Output the [X, Y] coordinate of the center of the cell containing the given text.  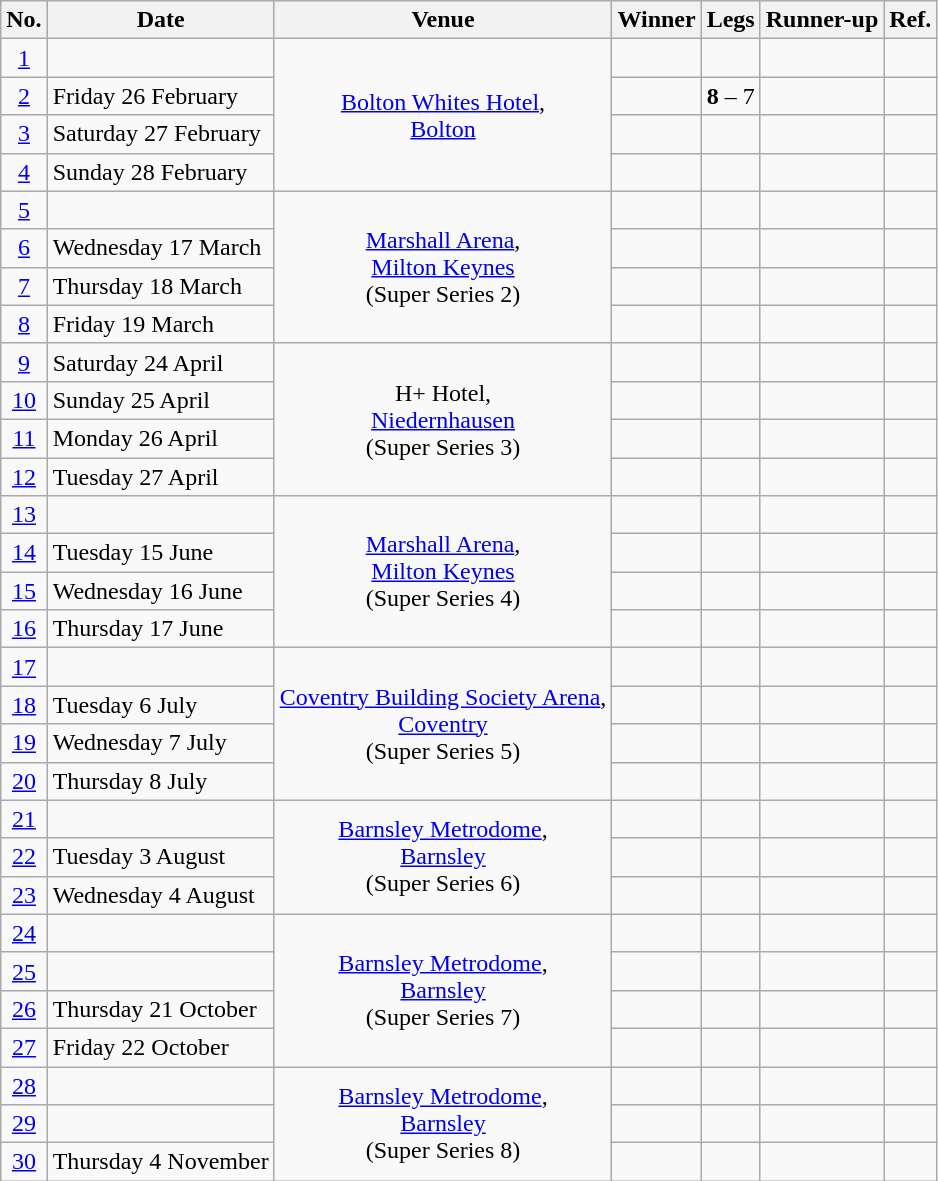
Tuesday 27 April [160, 477]
Monday 26 April [160, 438]
Friday 26 February [160, 96]
Sunday 28 February [160, 172]
Tuesday 6 July [160, 705]
16 [24, 629]
5 [24, 210]
Friday 19 March [160, 324]
Thursday 17 June [160, 629]
12 [24, 477]
Tuesday 3 August [160, 857]
Venue [443, 20]
Ref. [910, 20]
18 [24, 705]
14 [24, 553]
Coventry Building Society Arena, Coventry(Super Series 5) [443, 724]
Legs [730, 20]
24 [24, 933]
Marshall Arena, Milton Keynes(Super Series 4) [443, 572]
Thursday 4 November [160, 1162]
13 [24, 515]
Thursday 21 October [160, 1009]
Bolton Whites Hotel, Bolton [443, 115]
2 [24, 96]
17 [24, 667]
Marshall Arena, Milton Keynes(Super Series 2) [443, 267]
1 [24, 58]
Wednesday 4 August [160, 895]
Date [160, 20]
Wednesday 7 July [160, 743]
20 [24, 781]
No. [24, 20]
Sunday 25 April [160, 400]
Tuesday 15 June [160, 553]
26 [24, 1009]
Barnsley Metrodome, Barnsley(Super Series 7) [443, 990]
Wednesday 16 June [160, 591]
Runner-up [822, 20]
25 [24, 971]
8 [24, 324]
Saturday 27 February [160, 134]
Barnsley Metrodome, Barnsley(Super Series 6) [443, 857]
8 – 7 [730, 96]
22 [24, 857]
19 [24, 743]
10 [24, 400]
Winner [656, 20]
4 [24, 172]
Wednesday 17 March [160, 248]
Thursday 8 July [160, 781]
29 [24, 1124]
27 [24, 1047]
Barnsley Metrodome, Barnsley(Super Series 8) [443, 1123]
15 [24, 591]
7 [24, 286]
28 [24, 1085]
23 [24, 895]
21 [24, 819]
Thursday 18 March [160, 286]
3 [24, 134]
Friday 22 October [160, 1047]
Saturday 24 April [160, 362]
6 [24, 248]
H+ Hotel, Niedernhausen(Super Series 3) [443, 419]
30 [24, 1162]
9 [24, 362]
11 [24, 438]
